Locate the cell with the specified text and output its [X, Y] center coordinate. 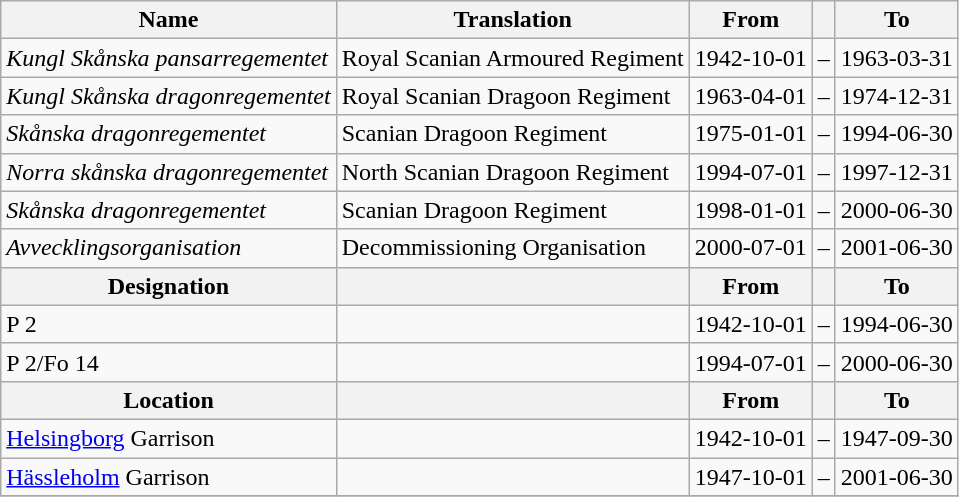
1997-12-31 [896, 172]
1963-04-01 [750, 96]
1947-09-30 [896, 438]
Hässleholm Garrison [168, 477]
Decommissioning Organisation [512, 248]
1963-03-31 [896, 58]
P 2/Fo 14 [168, 362]
Kungl Skånska pansarregementet [168, 58]
North Scanian Dragoon Regiment [512, 172]
Avvecklingsorganisation [168, 248]
Kungl Skånska dragonregementet [168, 96]
Royal Scanian Armoured Regiment [512, 58]
Norra skånska dragonregementet [168, 172]
Designation [168, 286]
P 2 [168, 324]
1947-10-01 [750, 477]
1974-12-31 [896, 96]
2000-07-01 [750, 248]
Name [168, 20]
Royal Scanian Dragoon Regiment [512, 96]
Location [168, 400]
1998-01-01 [750, 210]
Translation [512, 20]
1975-01-01 [750, 134]
Helsingborg Garrison [168, 438]
